Identify which cell holds the provided text, then report its [x, y] central coordinate. 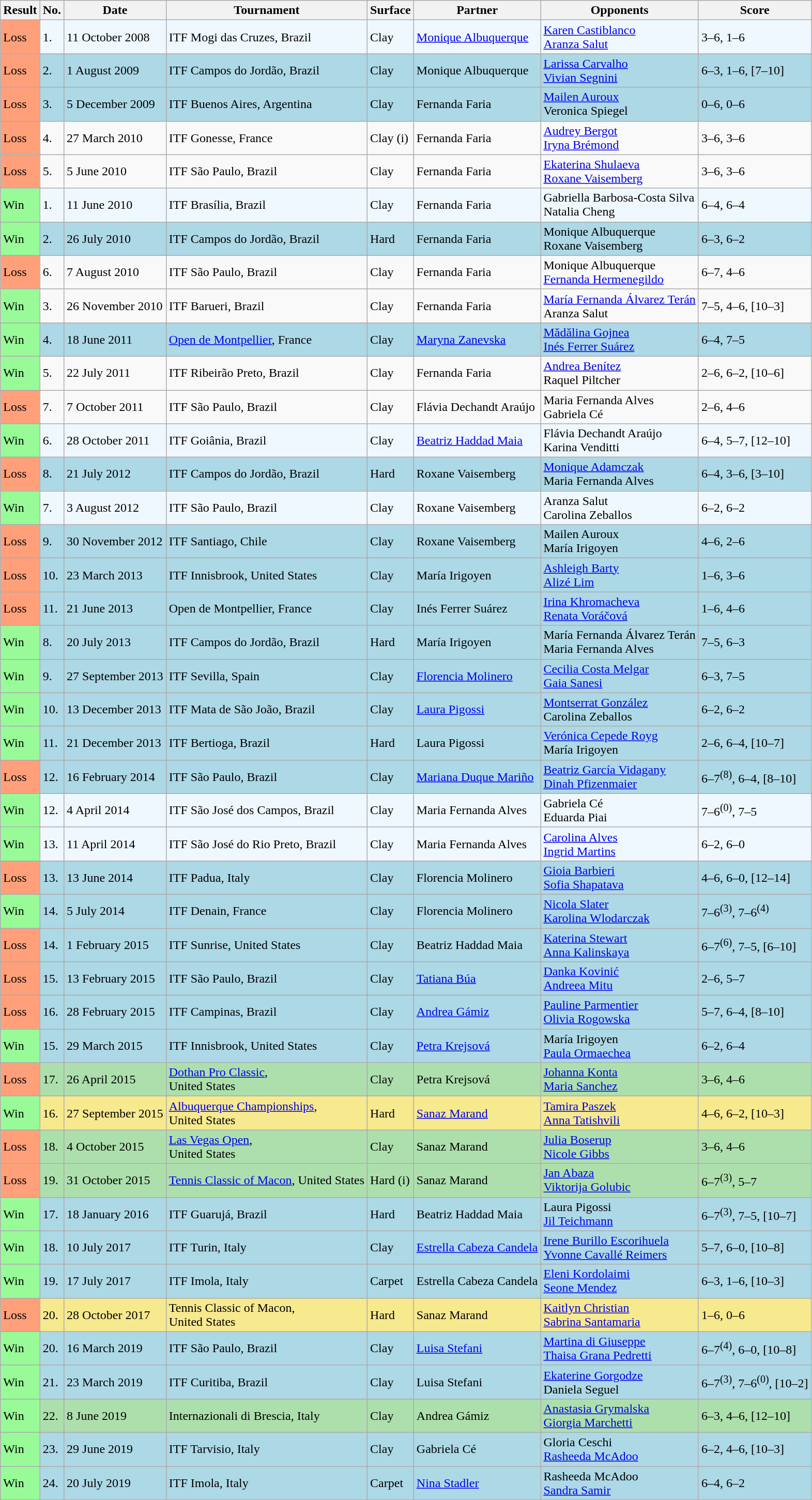
26 April 2015 [115, 1079]
6–7, 4–6 [755, 272]
4–6, 2–6 [755, 542]
Result [20, 10]
7–6(0), 7–5 [755, 810]
Mariana Duque Mariño [477, 776]
26 July 2010 [115, 239]
13 December 2013 [115, 709]
23 March 2019 [115, 1382]
23 March 2013 [115, 575]
6–2, 6–4 [755, 1046]
22. [52, 1415]
María Fernanda Álvarez Terán Maria Fernanda Alves [619, 642]
1–6, 4–6 [755, 609]
Monique Albuquerque Roxane Vaisemberg [619, 239]
Las Vegas Open, United States [267, 1146]
Ekaterina Shulaeva Roxane Vaisemberg [619, 172]
Nicola Slater Karolina Wlodarczak [619, 911]
ITF Sunrise, United States [267, 945]
6–4, 7–5 [755, 339]
23. [52, 1449]
Inés Ferrer Suárez [477, 609]
ITF Denain, France [267, 911]
Gloria Ceschi Rasheeda McAdoo [619, 1449]
18 June 2011 [115, 339]
6–7(4), 6–0, [10–8] [755, 1348]
29 June 2019 [115, 1449]
27 September 2015 [115, 1113]
Martina di Giuseppe Thaisa Grana Pedretti [619, 1348]
Montserrat González Carolina Zeballos [619, 709]
Tournament [267, 10]
ITF São José dos Campos, Brazil [267, 810]
Tamira Paszek Anna Tatishvili [619, 1113]
2–6, 5–7 [755, 979]
ITF Barueri, Brazil [267, 306]
Gabriela Cé Eduarda Piai [619, 810]
21. [52, 1382]
ITF Sevilla, Spain [267, 676]
Audrey Bergot Iryna Brémond [619, 137]
6–7(3), 7–5, [10–7] [755, 1214]
7 August 2010 [115, 272]
No. [52, 10]
Flávia Dechandt Araújo Karina Venditti [619, 440]
6–2, 4–6, [10–3] [755, 1449]
7–5, 4–6, [10–3] [755, 306]
Anastasia Grymalska Giorgia Marchetti [619, 1415]
Clay (i) [391, 137]
Mailen Auroux María Irigoyen [619, 542]
5–7, 6–4, [8–10] [755, 1012]
Tatiana Búa [477, 979]
Carolina Alves Ingrid Martins [619, 844]
Monique Albuquerque Fernanda Hermenegildo [619, 272]
Verónica Cepede Royg María Irigoyen [619, 743]
ITF Campinas, Brazil [267, 1012]
ITF Guarujá, Brazil [267, 1214]
6–3, 4–6, [12–10] [755, 1415]
ITF Tarvisio, Italy [267, 1449]
6–3, 1–6, [10–3] [755, 1281]
Beatriz García Vidagany Dinah Pfizenmaier [619, 776]
Flávia Dechandt Araújo [477, 406]
María Irigoyen Paula Ormaechea [619, 1046]
1 February 2015 [115, 945]
6–4, 5–7, [12–10] [755, 440]
Hard (i) [391, 1181]
6–4, 6–4 [755, 205]
ITF Gonesse, France [267, 137]
5–7, 6–0, [10–8] [755, 1248]
Score [755, 10]
28 February 2015 [115, 1012]
ITF Bertioga, Brazil [267, 743]
6–2, 6–0 [755, 844]
1–6, 3–6 [755, 575]
5 June 2010 [115, 172]
7–5, 6–3 [755, 642]
6–3, 6–2 [755, 239]
11 June 2010 [115, 205]
20 July 2019 [115, 1482]
3 August 2012 [115, 508]
20 July 2013 [115, 642]
6–7(8), 6–4, [8–10] [755, 776]
21 July 2012 [115, 475]
Laura Pigossi Jil Teichmann [619, 1214]
ITF São José do Rio Preto, Brazil [267, 844]
22 July 2011 [115, 373]
Date [115, 10]
10 July 2017 [115, 1248]
18 January 2016 [115, 1214]
María Fernanda Álvarez Terán Aranza Salut [619, 306]
16 March 2019 [115, 1348]
5 December 2009 [115, 104]
30 November 2012 [115, 542]
ITF Mogi das Cruzes, Brazil [267, 37]
Andrea Benítez Raquel Piltcher [619, 373]
ITF Padua, Italy [267, 878]
2–6, 6–2, [10–6] [755, 373]
21 December 2013 [115, 743]
Aranza Salut Carolina Zeballos [619, 508]
28 October 2011 [115, 440]
7–6(3), 7–6(4) [755, 911]
Mădălina Gojnea Inés Ferrer Suárez [619, 339]
27 March 2010 [115, 137]
Surface [391, 10]
6–7(6), 7–5, [6–10] [755, 945]
Gabriella Barbosa-Costa Silva Natalia Cheng [619, 205]
ITF Santiago, Chile [267, 542]
2–6, 4–6 [755, 406]
Irina Khromacheva Renata Voráčová [619, 609]
17 July 2017 [115, 1281]
16 February 2014 [115, 776]
5 July 2014 [115, 911]
4 October 2015 [115, 1146]
Maryna Zanevska [477, 339]
6–4, 6–2 [755, 1482]
Danka Kovinić Andreea Mitu [619, 979]
27 September 2013 [115, 676]
ITF Buenos Aires, Argentina [267, 104]
31 October 2015 [115, 1181]
6–3, 1–6, [7–10] [755, 70]
6–4, 3–6, [3–10] [755, 475]
Larissa Carvalho Vivian Segnini [619, 70]
2–6, 6–4, [10–7] [755, 743]
Maria Fernanda Alves Gabriela Cé [619, 406]
ITF Curitiba, Brazil [267, 1382]
Nina Stadler [477, 1482]
4–6, 6–0, [12–14] [755, 878]
Cecilia Costa Melgar Gaia Sanesi [619, 676]
Rasheeda McAdoo Sandra Samir [619, 1482]
28 October 2017 [115, 1315]
Ashleigh Barty Alizé Lim [619, 575]
Karen Castiblanco Aranza Salut [619, 37]
Jan Abaza Viktorija Golubic [619, 1181]
Partner [477, 10]
3–6, 1–6 [755, 37]
ITF Turin, Italy [267, 1248]
Mailen Auroux Veronica Spiegel [619, 104]
Kaitlyn Christian Sabrina Santamaria [619, 1315]
4–6, 6–2, [10–3] [755, 1113]
Monique Adamczak Maria Fernanda Alves [619, 475]
Julia Boserup Nicole Gibbs [619, 1146]
Eleni Kordolaimi Seone Mendez [619, 1281]
4 April 2014 [115, 810]
Gabriela Cé [477, 1449]
6–7(3), 5–7 [755, 1181]
13 June 2014 [115, 878]
Albuquerque Championships, United States [267, 1113]
0–6, 0–6 [755, 104]
ITF Ribeirão Preto, Brazil [267, 373]
13 February 2015 [115, 979]
8 June 2019 [115, 1415]
11 April 2014 [115, 844]
7 October 2011 [115, 406]
1 August 2009 [115, 70]
26 November 2010 [115, 306]
Johanna Konta Maria Sanchez [619, 1079]
ITF Goiânia, Brazil [267, 440]
ITF Brasília, Brazil [267, 205]
6–3, 7–5 [755, 676]
21 June 2013 [115, 609]
Ekaterine Gorgodze Daniela Seguel [619, 1382]
Pauline Parmentier Olivia Rogowska [619, 1012]
Gioia Barbieri Sofia Shapatava [619, 878]
29 March 2015 [115, 1046]
Irene Burillo Escorihuela Yvonne Cavallé Reimers [619, 1248]
Opponents [619, 10]
Dothan Pro Classic, United States [267, 1079]
6–7(3), 7–6(0), [10–2] [755, 1382]
ITF Mata de São João, Brazil [267, 709]
Katerina Stewart Anna Kalinskaya [619, 945]
1–6, 0–6 [755, 1315]
Internazionali di Brescia, Italy [267, 1415]
11 October 2008 [115, 37]
24. [52, 1482]
